Return (X, Y) of the center of cell containing provided text 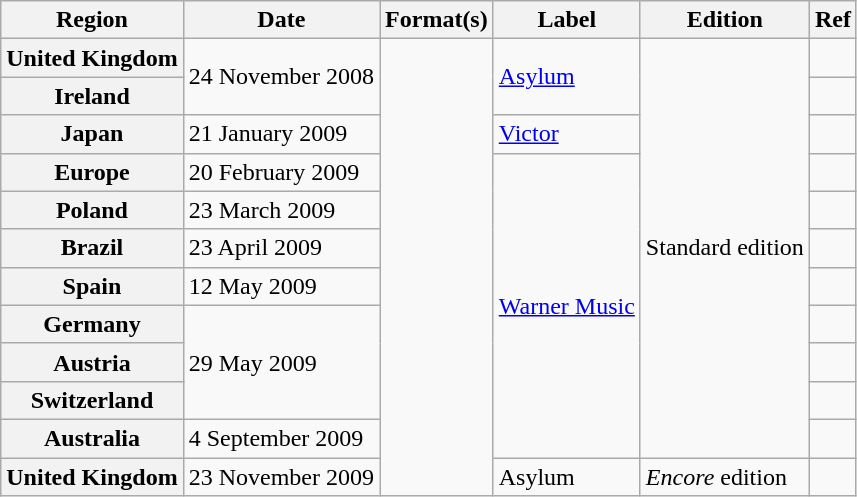
Label (566, 20)
Europe (92, 172)
Japan (92, 134)
Australia (92, 438)
Format(s) (437, 20)
29 May 2009 (281, 362)
23 November 2009 (281, 477)
Standard edition (724, 248)
Warner Music (566, 305)
21 January 2009 (281, 134)
23 April 2009 (281, 248)
Encore edition (724, 477)
Victor (566, 134)
Ref (832, 20)
Date (281, 20)
24 November 2008 (281, 77)
Switzerland (92, 400)
Ireland (92, 96)
20 February 2009 (281, 172)
Austria (92, 362)
Region (92, 20)
23 March 2009 (281, 210)
Brazil (92, 248)
Edition (724, 20)
4 September 2009 (281, 438)
Germany (92, 324)
Poland (92, 210)
12 May 2009 (281, 286)
Spain (92, 286)
